Extract the (x, y) coordinate from the center of the cell holding the provided text.  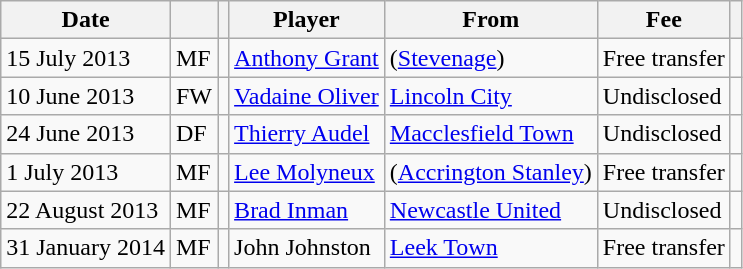
Brad Inman (307, 210)
15 July 2013 (86, 58)
Macclesfield Town (490, 134)
22 August 2013 (86, 210)
Newcastle United (490, 210)
Date (86, 20)
31 January 2014 (86, 248)
Player (307, 20)
24 June 2013 (86, 134)
Vadaine Oliver (307, 96)
DF (194, 134)
FW (194, 96)
Lincoln City (490, 96)
10 June 2013 (86, 96)
Anthony Grant (307, 58)
Thierry Audel (307, 134)
Lee Molyneux (307, 172)
1 July 2013 (86, 172)
Leek Town (490, 248)
John Johnston (307, 248)
Fee (664, 20)
(Stevenage) (490, 58)
From (490, 20)
(Accrington Stanley) (490, 172)
